Scan for the cell matching the given text and deliver its (X, Y) coordinate at center. 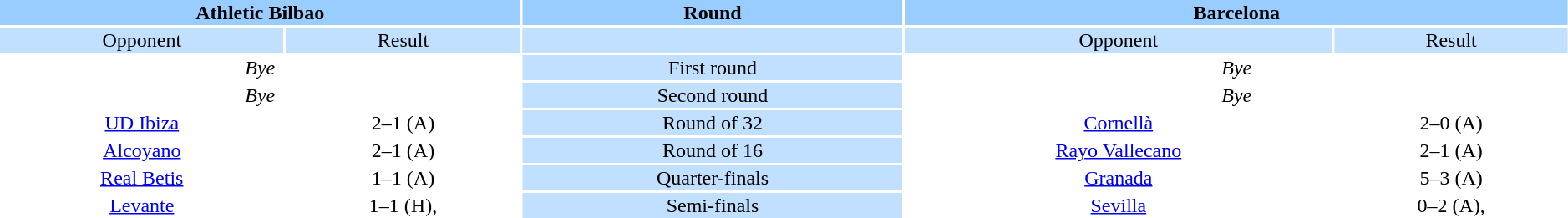
First round (712, 68)
Barcelona (1236, 13)
Cornellà (1119, 123)
2–0 (A) (1451, 123)
Levante (142, 205)
Granada (1119, 178)
Sevilla (1119, 205)
Real Betis (142, 178)
1–1 (H), (403, 205)
1–1 (A) (403, 178)
0–2 (A), (1451, 205)
Quarter-finals (712, 178)
UD Ibiza (142, 123)
Alcoyano (142, 150)
5–3 (A) (1451, 178)
Second round (712, 95)
Athletic Bilbao (260, 13)
Rayo Vallecano (1119, 150)
Round (712, 13)
Round of 32 (712, 123)
Semi-finals (712, 205)
Round of 16 (712, 150)
